For the text-containing cell, return its midpoint in (X, Y) coordinate format. 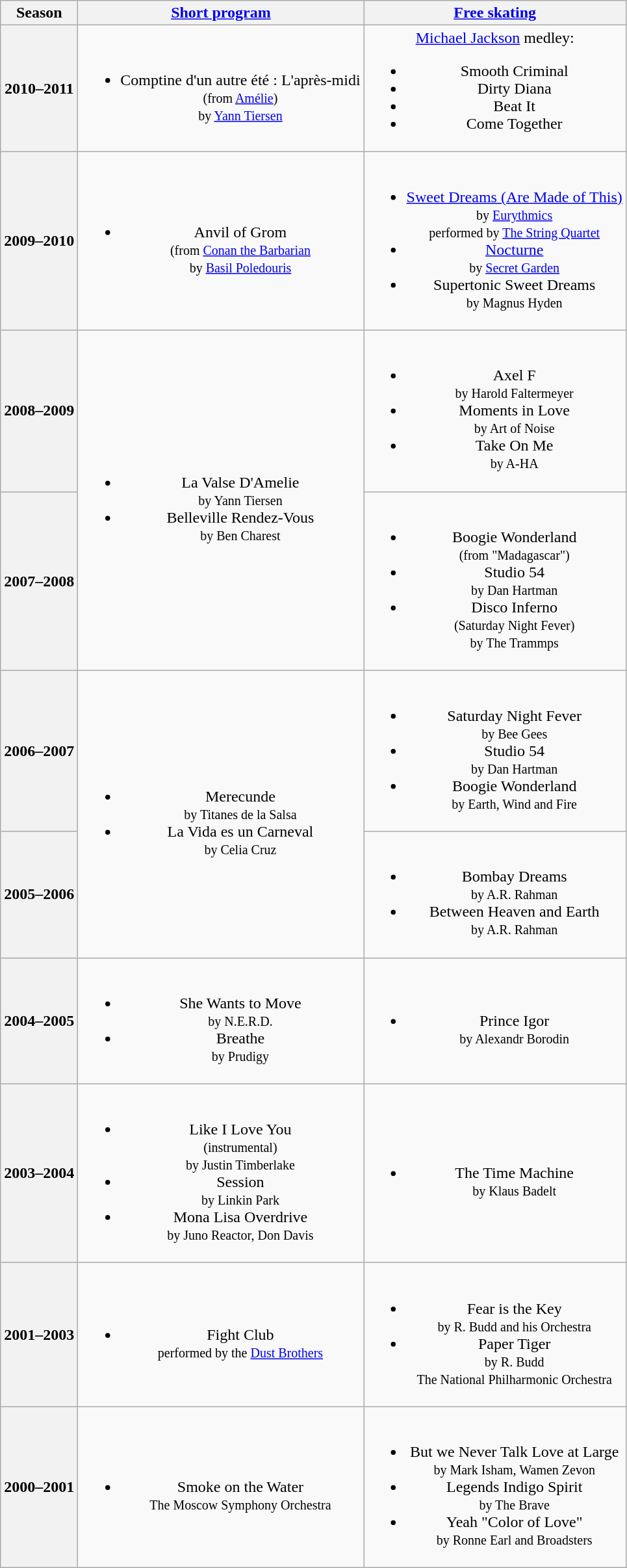
Axel F by Harold Faltermeyer Moments in Love by Art of Noise Take On Me by A-HA (495, 411)
Prince Igor by Alexandr Borodin (495, 1021)
2003–2004 (39, 1173)
Short program (221, 13)
But we Never Talk Love at Large by Mark Isham, Wamen Zevon Legends Indigo Spirit by The Brave Yeah "Color of Love" by Ronne Earl and Broadsters (495, 1487)
Michael Jackson medley:Smooth CriminalDirty DianaBeat ItCome Together (495, 88)
Season (39, 13)
Smoke on the Water The Moscow Symphony Orchestra (221, 1487)
2007–2008 (39, 581)
The Time Machine by Klaus Badelt (495, 1173)
Fear is the Key by R. Budd and his Orchestra Paper Tiger by R. Budd The National Philharmonic Orchestra (495, 1334)
2009–2010 (39, 241)
Bombay Dreams by A.R. Rahman Between Heaven and Earth by A.R. Rahman (495, 895)
2006–2007 (39, 751)
Anvil of Grom (from Conan the Barbarian by Basil Poledouris (221, 241)
Comptine d'un autre été : L'après-midi (from Amélie) by Yann Tiersen (221, 88)
2008–2009 (39, 411)
Like I Love You (instrumental) by Justin Timberlake Session by Linkin Park Mona Lisa Overdrive by Juno Reactor, Don Davis (221, 1173)
2004–2005 (39, 1021)
2000–2001 (39, 1487)
2010–2011 (39, 88)
Saturday Night Fever by Bee Gees Studio 54 by Dan Hartman Boogie Wonderland by Earth, Wind and Fire (495, 751)
Sweet Dreams (Are Made of This) by Eurythmics performed by The String Quartet Nocturne by Secret Garden Supertonic Sweet Dreams by Magnus Hyden (495, 241)
She Wants to Move by N.E.R.D. Breathe by Prudigy (221, 1021)
La Valse D'Amelie by Yann Tiersen Belleville Rendez-Vous by Ben Charest (221, 501)
Free skating (495, 13)
2005–2006 (39, 895)
2001–2003 (39, 1334)
Merecunde by Titanes de la Salsa La Vida es un Carneval by Celia Cruz (221, 814)
Boogie Wonderland (from "Madagascar") Studio 54 by Dan Hartman Disco Inferno (Saturday Night Fever) by The Trammps (495, 581)
Fight Club performed by the Dust Brothers (221, 1334)
